Return the (x, y) coordinate for the center point of the cell that contains the specified text.  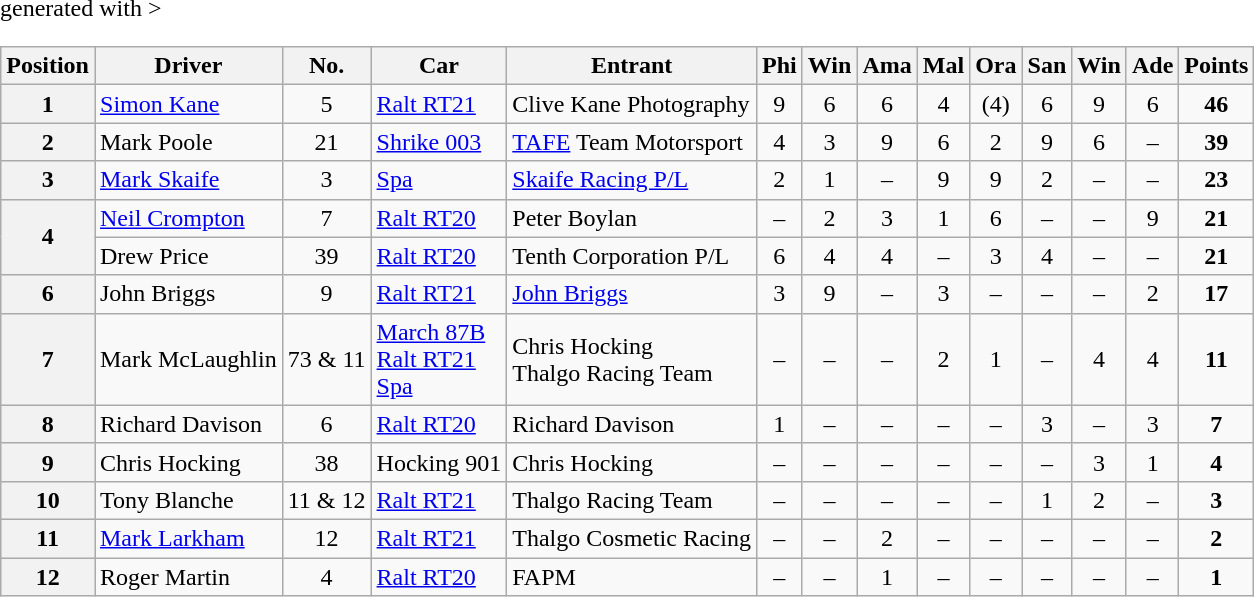
Skaife Racing P/L (632, 180)
Driver (188, 66)
Thalgo Racing Team (632, 500)
Mark Poole (188, 142)
Shrike 003 (439, 142)
Peter Boylan (632, 218)
Drew Price (188, 256)
Hocking 901 (439, 462)
Neil Crompton (188, 218)
Mark Skaife (188, 180)
10 (48, 500)
Ama (887, 66)
Ora (996, 66)
Mal (943, 66)
73 & 11 (326, 359)
Ade (1152, 66)
11 & 12 (326, 500)
Roger Martin (188, 577)
FAPM (632, 577)
No. (326, 66)
Spa (439, 180)
46 (1216, 104)
Thalgo Cosmetic Racing (632, 538)
Phi (779, 66)
8 (48, 424)
(4) (996, 104)
23 (1216, 180)
38 (326, 462)
March 87B Ralt RT21 Spa (439, 359)
Clive Kane Photography (632, 104)
Mark McLaughlin (188, 359)
Car (439, 66)
Tenth Corporation P/L (632, 256)
TAFE Team Motorsport (632, 142)
Points (1216, 66)
5 (326, 104)
Entrant (632, 66)
San (1047, 66)
Mark Larkham (188, 538)
Chris Hocking Thalgo Racing Team (632, 359)
Position (48, 66)
17 (1216, 294)
Tony Blanche (188, 500)
Simon Kane (188, 104)
